Return the (X, Y) coordinate for the center point of the cell that contains the specified text.  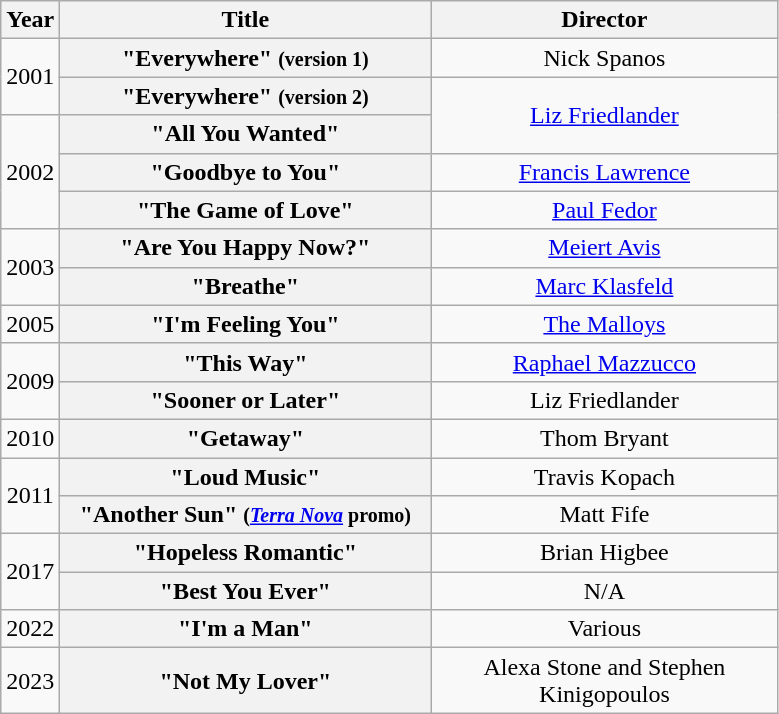
2010 (30, 438)
Year (30, 20)
Matt Fife (604, 515)
"Everywhere" (version 2) (246, 96)
"Another Sun" (Terra Nova promo) (246, 515)
Brian Higbee (604, 553)
Thom Bryant (604, 438)
2002 (30, 172)
2005 (30, 324)
Director (604, 20)
2011 (30, 496)
"The Game of Love" (246, 210)
"This Way" (246, 362)
"Getaway" (246, 438)
"Hopeless Romantic" (246, 553)
"Breathe" (246, 286)
N/A (604, 591)
Marc Klasfeld (604, 286)
"Loud Music" (246, 477)
2009 (30, 381)
"All You Wanted" (246, 134)
"I'm a Man" (246, 629)
Paul Fedor (604, 210)
Title (246, 20)
Meiert Avis (604, 248)
"Goodbye to You" (246, 172)
Nick Spanos (604, 58)
"Not My Lover" (246, 680)
Raphael Mazzucco (604, 362)
Various (604, 629)
"Are You Happy Now?" (246, 248)
The Malloys (604, 324)
Francis Lawrence (604, 172)
Alexa Stone and Stephen Kinigopoulos (604, 680)
2003 (30, 267)
2001 (30, 77)
"I'm Feeling You" (246, 324)
"Everywhere" (version 1) (246, 58)
2022 (30, 629)
"Sooner or Later" (246, 400)
2023 (30, 680)
2017 (30, 572)
"Best You Ever" (246, 591)
Travis Kopach (604, 477)
